Return [X, Y] of the center of cell containing provided text 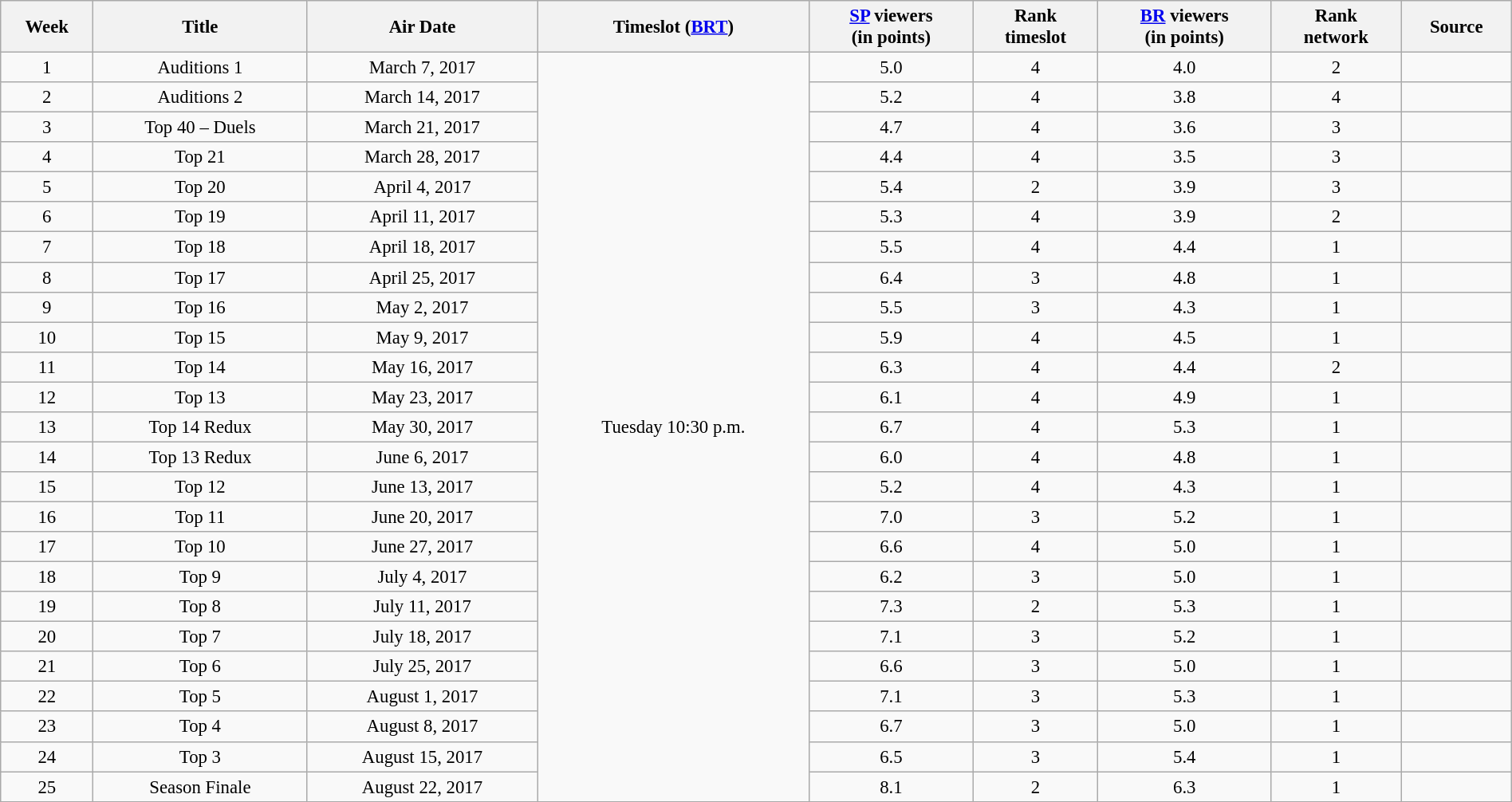
3.8 [1185, 97]
Top 13 Redux [200, 457]
July 25, 2017 [423, 666]
Top 17 [200, 277]
10 [47, 337]
April 18, 2017 [423, 247]
3.6 [1185, 128]
7.0 [892, 517]
Top 13 [200, 397]
Air Date [423, 27]
6.4 [892, 277]
BR viewers(in points) [1185, 27]
July 4, 2017 [423, 577]
7 [47, 247]
18 [47, 577]
Title [200, 27]
Top 9 [200, 577]
17 [47, 547]
July 11, 2017 [423, 607]
August 15, 2017 [423, 757]
August 22, 2017 [423, 787]
4.5 [1185, 337]
Season Finale [200, 787]
June 6, 2017 [423, 457]
May 23, 2017 [423, 397]
Top 5 [200, 697]
June 20, 2017 [423, 517]
SP viewers(in points) [892, 27]
Top 10 [200, 547]
12 [47, 397]
Auditions 2 [200, 97]
25 [47, 787]
March 7, 2017 [423, 68]
April 11, 2017 [423, 218]
Top 18 [200, 247]
Top 40 – Duels [200, 128]
Ranktimeslot [1035, 27]
13 [47, 427]
5.9 [892, 337]
May 16, 2017 [423, 367]
Source [1456, 27]
15 [47, 487]
Top 6 [200, 666]
Top 11 [200, 517]
Top 21 [200, 157]
April 25, 2017 [423, 277]
22 [47, 697]
4.9 [1185, 397]
Week [47, 27]
11 [47, 367]
Tuesday 10:30 p.m. [673, 427]
Top 16 [200, 307]
8.1 [892, 787]
June 13, 2017 [423, 487]
23 [47, 727]
April 4, 2017 [423, 187]
19 [47, 607]
Top 19 [200, 218]
March 21, 2017 [423, 128]
5 [47, 187]
Top 3 [200, 757]
Top 14 Redux [200, 427]
9 [47, 307]
May 2, 2017 [423, 307]
6.0 [892, 457]
March 28, 2017 [423, 157]
4.7 [892, 128]
Auditions 1 [200, 68]
Ranknetwork [1337, 27]
24 [47, 757]
14 [47, 457]
Top 12 [200, 487]
16 [47, 517]
Top 4 [200, 727]
7.3 [892, 607]
6.1 [892, 397]
20 [47, 637]
21 [47, 666]
August 8, 2017 [423, 727]
May 9, 2017 [423, 337]
Top 7 [200, 637]
Top 8 [200, 607]
6.2 [892, 577]
July 18, 2017 [423, 637]
6 [47, 218]
March 14, 2017 [423, 97]
4.0 [1185, 68]
Top 15 [200, 337]
Timeslot (BRT) [673, 27]
May 30, 2017 [423, 427]
8 [47, 277]
August 1, 2017 [423, 697]
Top 14 [200, 367]
3.5 [1185, 157]
Top 20 [200, 187]
June 27, 2017 [423, 547]
6.5 [892, 757]
